Determine the [X, Y] coordinate at the center of the cell enclosing the given text.  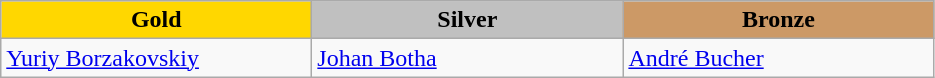
Gold [156, 20]
Yuriy Borzakovskiy [156, 58]
Silver [468, 20]
André Bucher [778, 58]
Johan Botha [468, 58]
Bronze [778, 20]
